Capture the cell that displays the provided text and extract its (x, y) central coordinate. 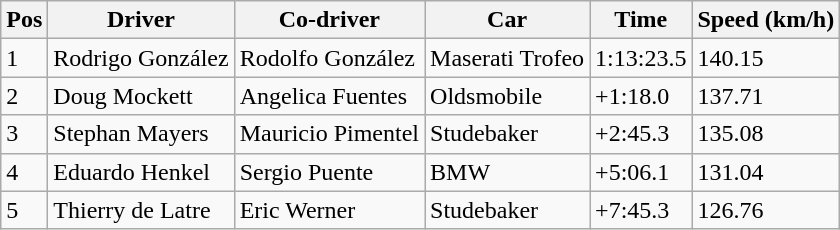
Co-driver (329, 20)
Car (508, 20)
135.08 (766, 134)
3 (24, 134)
5 (24, 210)
Stephan Mayers (141, 134)
Rodrigo González (141, 58)
2 (24, 96)
+2:45.3 (641, 134)
126.76 (766, 210)
Doug Mockett (141, 96)
Sergio Puente (329, 172)
Eric Werner (329, 210)
Pos (24, 20)
Rodolfo González (329, 58)
137.71 (766, 96)
Angelica Fuentes (329, 96)
+7:45.3 (641, 210)
Speed (km/h) (766, 20)
Time (641, 20)
1 (24, 58)
+1:18.0 (641, 96)
BMW (508, 172)
131.04 (766, 172)
Thierry de Latre (141, 210)
1:13:23.5 (641, 58)
+5:06.1 (641, 172)
Mauricio Pimentel (329, 134)
Driver (141, 20)
Oldsmobile (508, 96)
4 (24, 172)
140.15 (766, 58)
Maserati Trofeo (508, 58)
Eduardo Henkel (141, 172)
